Locate the cell with the specified text and output its [X, Y] center coordinate. 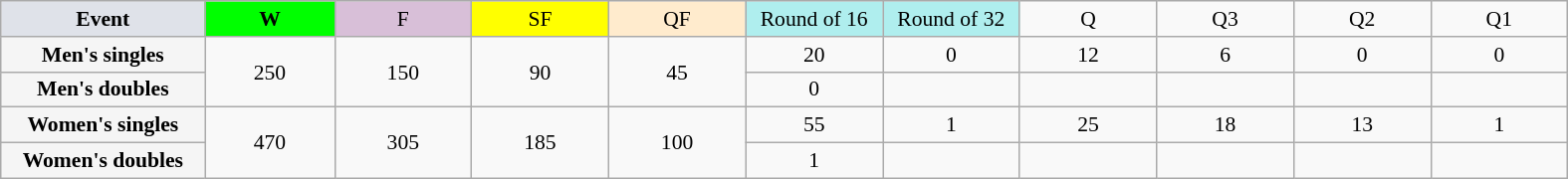
150 [403, 72]
Round of 16 [814, 19]
25 [1088, 125]
305 [403, 143]
Men's singles [104, 55]
6 [1226, 55]
90 [541, 72]
Event [104, 19]
W [270, 19]
QF [677, 19]
Women's singles [104, 125]
18 [1226, 125]
Q1 [1499, 19]
Men's doubles [104, 89]
20 [814, 55]
F [403, 19]
SF [541, 19]
470 [270, 143]
Women's doubles [104, 161]
Q [1088, 19]
55 [814, 125]
45 [677, 72]
Round of 32 [951, 19]
12 [1088, 55]
185 [541, 143]
Q3 [1226, 19]
100 [677, 143]
250 [270, 72]
Q2 [1362, 19]
13 [1362, 125]
